Provide the (x, y) coordinate of the cell's center where the given text is located.  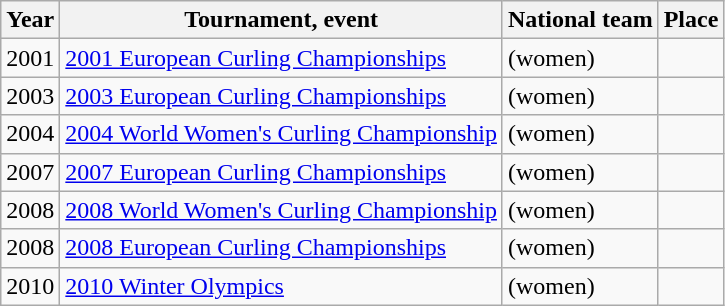
National team (580, 20)
2010 Winter Olympics (282, 286)
2004 World Women's Curling Championship (282, 134)
2010 (30, 286)
2007 European Curling Championships (282, 172)
2008 World Women's Curling Championship (282, 210)
2007 (30, 172)
2001 (30, 58)
2004 (30, 134)
Tournament, event (282, 20)
2008 European Curling Championships (282, 248)
2003 (30, 96)
Year (30, 20)
Place (691, 20)
2001 European Curling Championships (282, 58)
2003 European Curling Championships (282, 96)
